Scan for the cell matching the given text and deliver its (X, Y) coordinate at center. 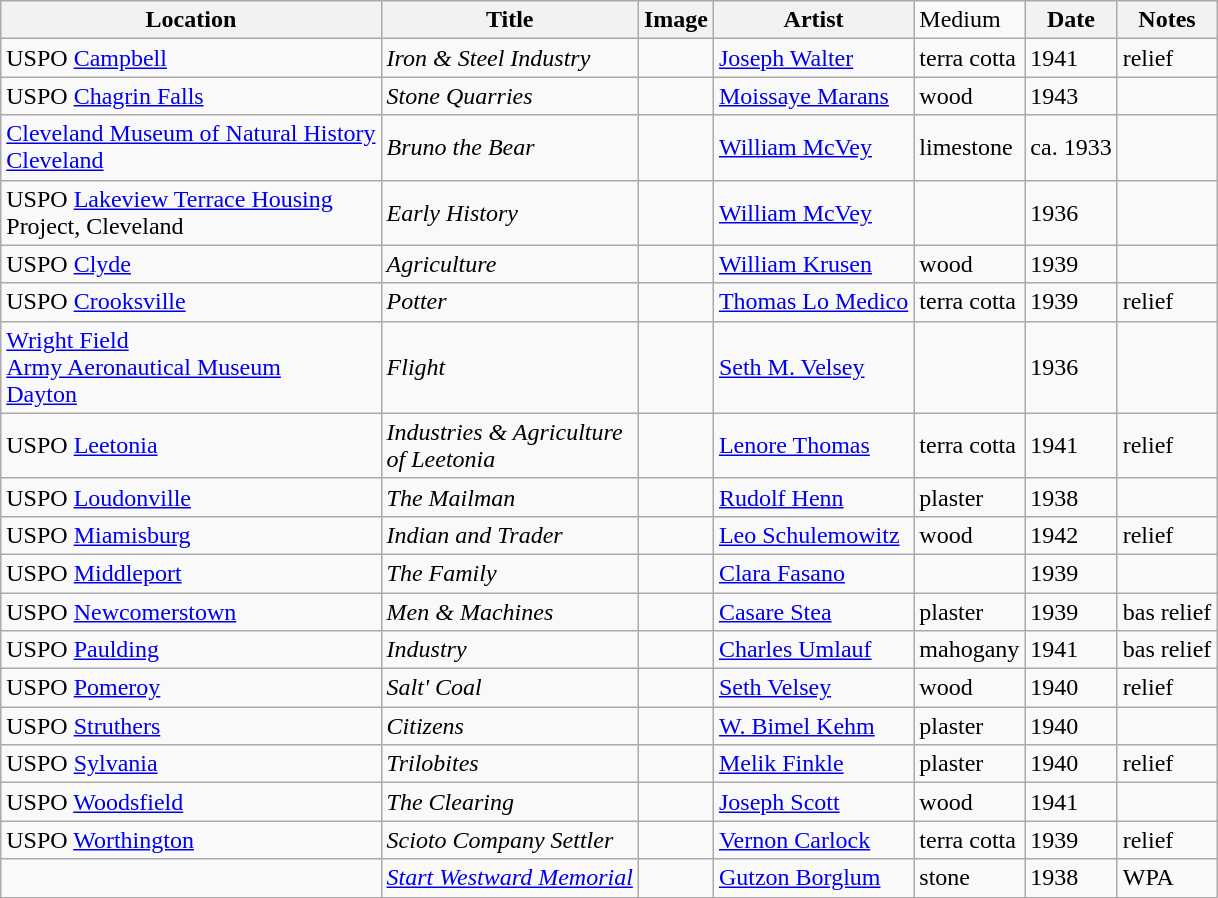
Casare Stea (813, 611)
USPO Miamisburg (191, 535)
USPO Middleport (191, 573)
Lenore Thomas (813, 446)
USPO Sylvania (191, 764)
Seth Velsey (813, 688)
Notes (1167, 20)
USPO Paulding (191, 650)
Moissaye Marans (813, 96)
Joseph Walter (813, 58)
Seth M. Velsey (813, 367)
Location (191, 20)
Melik Finkle (813, 764)
USPO Woodsfield (191, 802)
Medium (970, 20)
1943 (1071, 96)
Rudolf Henn (813, 497)
Vernon Carlock (813, 840)
Artist (813, 20)
Trilobites (510, 764)
ca. 1933 (1071, 148)
Date (1071, 20)
USPO Lakeview Terrace HousingProject, Cleveland (191, 212)
USPO Leetonia (191, 446)
Bruno the Bear (510, 148)
Potter (510, 302)
Stone Quarries (510, 96)
Industries & Agricultureof Leetonia (510, 446)
WPA (1167, 878)
Industry (510, 650)
mahogany (970, 650)
Gutzon Borglum (813, 878)
Start Westward Memorial (510, 878)
Indian and Trader (510, 535)
Flight (510, 367)
Men & Machines (510, 611)
Salt' Coal (510, 688)
Citizens (510, 726)
Wright FieldArmy Aeronautical MuseumDayton (191, 367)
USPO Campbell (191, 58)
The Clearing (510, 802)
Cleveland Museum of Natural History Cleveland (191, 148)
USPO Pomeroy (191, 688)
USPO Clyde (191, 264)
Charles Umlauf (813, 650)
Thomas Lo Medico (813, 302)
Image (676, 20)
Agriculture (510, 264)
1942 (1071, 535)
stone (970, 878)
USPO Newcomerstown (191, 611)
Title (510, 20)
Iron & Steel Industry (510, 58)
USPO Loudonville (191, 497)
USPO Crooksville (191, 302)
USPO Worthington (191, 840)
Clara Fasano (813, 573)
Scioto Company Settler (510, 840)
Early History (510, 212)
The Family (510, 573)
Joseph Scott (813, 802)
USPO Chagrin Falls (191, 96)
limestone (970, 148)
W. Bimel Kehm (813, 726)
USPO Struthers (191, 726)
Leo Schulemowitz (813, 535)
The Mailman (510, 497)
William Krusen (813, 264)
